Provide the (x, y) coordinate of the cell's center where the given text is located.  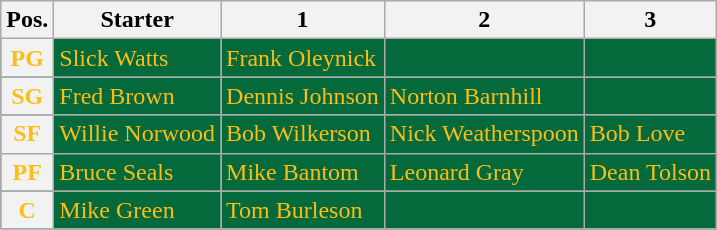
SG (28, 96)
Leonard Gray (484, 172)
Slick Watts (138, 58)
Bob Wilkerson (303, 134)
Fred Brown (138, 96)
PF (28, 172)
Starter (138, 20)
Dean Tolson (650, 172)
Willie Norwood (138, 134)
1 (303, 20)
Frank Oleynick (303, 58)
PG (28, 58)
Norton Barnhill (484, 96)
Mike Bantom (303, 172)
Bob Love (650, 134)
Dennis Johnson (303, 96)
Nick Weatherspoon (484, 134)
Tom Burleson (303, 210)
SF (28, 134)
Mike Green (138, 210)
C (28, 210)
Pos. (28, 20)
3 (650, 20)
2 (484, 20)
Bruce Seals (138, 172)
